Locate the cell with the specified text and output its [x, y] center coordinate. 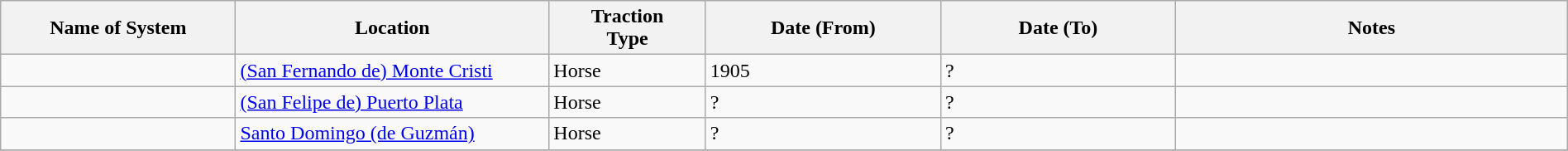
TractionType [627, 28]
Location [392, 28]
(San Felipe de) Puerto Plata [392, 102]
Date (From) [823, 28]
Date (To) [1058, 28]
Santo Domingo (de Guzmán) [392, 134]
Notes [1372, 28]
(San Fernando de) Monte Cristi [392, 71]
1905 [823, 71]
Name of System [118, 28]
